Extract the [x, y] coordinate from the center of the cell holding the provided text.  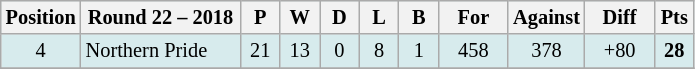
0 [340, 51]
Pts [674, 17]
For [474, 17]
P [260, 17]
Northern Pride [161, 51]
8 [379, 51]
Position [41, 17]
378 [546, 51]
D [340, 17]
L [379, 17]
13 [300, 51]
1 [419, 51]
Diff [620, 17]
+80 [620, 51]
W [300, 17]
21 [260, 51]
458 [474, 51]
B [419, 17]
Round 22 – 2018 [161, 17]
Against [546, 17]
4 [41, 51]
28 [674, 51]
